Output the [X, Y] coordinate of the center of the cell containing the given text.  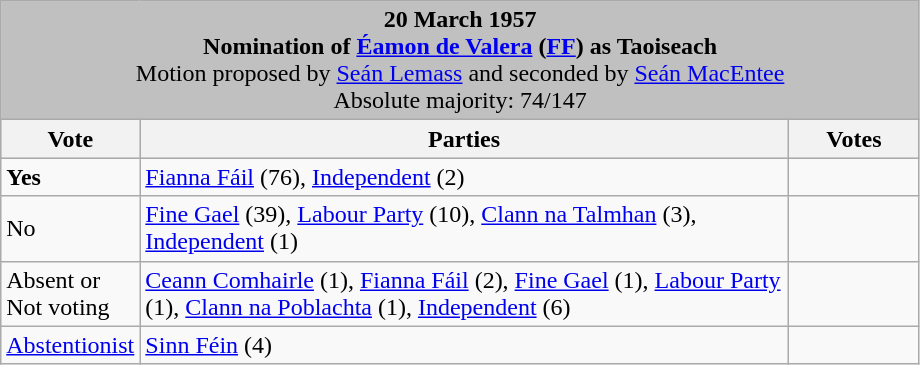
Votes [854, 139]
Parties [464, 139]
Abstentionist [70, 345]
Yes [70, 177]
Fianna Fáil (76), Independent (2) [464, 177]
Fine Gael (39), Labour Party (10), Clann na Talmhan (3), Independent (1) [464, 228]
Vote [70, 139]
Sinn Féin (4) [464, 345]
20 March 1957Nomination of Éamon de Valera (FF) as TaoiseachMotion proposed by Seán Lemass and seconded by Seán MacEnteeAbsolute majority: 74/147 [460, 60]
Ceann Comhairle (1), Fianna Fáil (2), Fine Gael (1), Labour Party (1), Clann na Poblachta (1), Independent (6) [464, 294]
Absent orNot voting [70, 294]
No [70, 228]
